Return [x, y] of the center of cell containing provided text 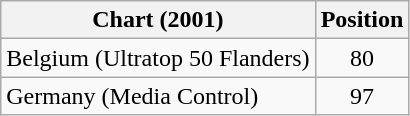
80 [362, 58]
Position [362, 20]
Germany (Media Control) [158, 96]
97 [362, 96]
Chart (2001) [158, 20]
Belgium (Ultratop 50 Flanders) [158, 58]
